For the text-containing cell, return its midpoint in (X, Y) coordinate format. 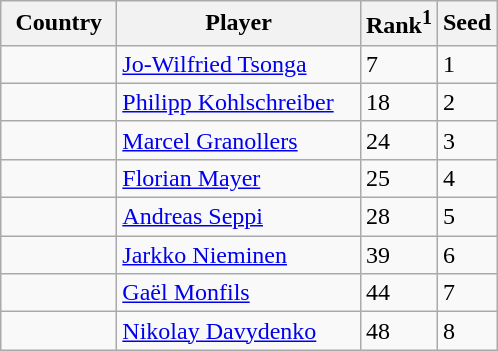
25 (398, 178)
8 (466, 331)
28 (398, 217)
Marcel Granollers (239, 140)
Philipp Kohlschreiber (239, 102)
5 (466, 217)
4 (466, 178)
Jarkko Nieminen (239, 255)
24 (398, 140)
1 (466, 64)
44 (398, 293)
Florian Mayer (239, 178)
39 (398, 255)
Player (239, 24)
Country (59, 24)
6 (466, 255)
2 (466, 102)
Nikolay Davydenko (239, 331)
Jo-Wilfried Tsonga (239, 64)
18 (398, 102)
Seed (466, 24)
Gaël Monfils (239, 293)
Rank1 (398, 24)
Andreas Seppi (239, 217)
3 (466, 140)
48 (398, 331)
